Locate the cell with the specified text and output its (x, y) center coordinate. 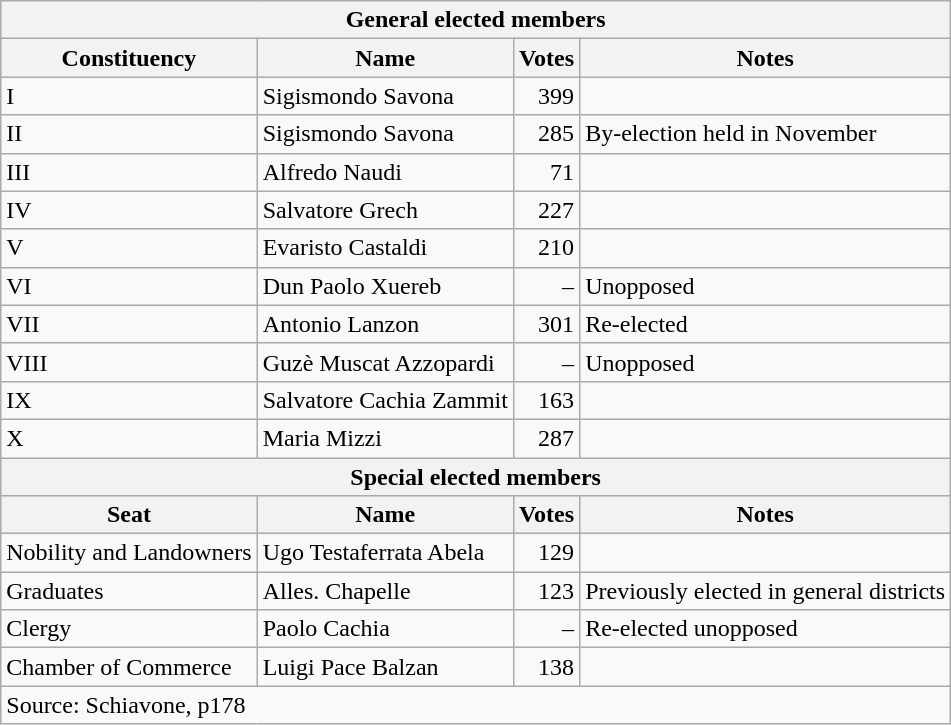
Alfredo Naudi (385, 172)
287 (546, 438)
Maria Mizzi (385, 438)
Paolo Cachia (385, 629)
227 (546, 210)
Seat (129, 515)
Antonio Lanzon (385, 324)
Graduates (129, 591)
Luigi Pace Balzan (385, 667)
VI (129, 286)
163 (546, 400)
IX (129, 400)
Re-elected unopposed (766, 629)
Evaristo Castaldi (385, 248)
By-election held in November (766, 134)
301 (546, 324)
285 (546, 134)
Constituency (129, 58)
Nobility and Landowners (129, 553)
399 (546, 96)
I (129, 96)
Guzè Muscat Azzopardi (385, 362)
Chamber of Commerce (129, 667)
General elected members (476, 20)
V (129, 248)
Salvatore Cachia Zammit (385, 400)
IV (129, 210)
138 (546, 667)
129 (546, 553)
Source: Schiavone, p178 (476, 705)
Previously elected in general districts (766, 591)
Clergy (129, 629)
210 (546, 248)
71 (546, 172)
VIII (129, 362)
X (129, 438)
II (129, 134)
123 (546, 591)
Salvatore Grech (385, 210)
Dun Paolo Xuereb (385, 286)
Alles. Chapelle (385, 591)
Re-elected (766, 324)
VII (129, 324)
Special elected members (476, 477)
III (129, 172)
Ugo Testaferrata Abela (385, 553)
